Determine the [x, y] coordinate at the center of the cell enclosing the given text.  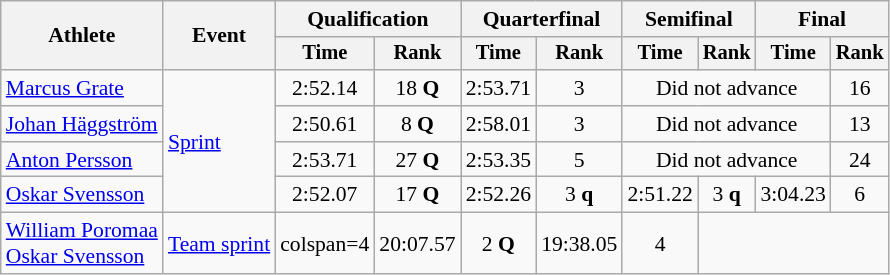
2:52.07 [324, 195]
2:58.01 [498, 124]
2:50.61 [324, 124]
13 [860, 124]
Final [822, 19]
Event [219, 36]
8 Q [417, 124]
24 [860, 160]
2:53.35 [498, 160]
2:51.22 [660, 195]
Anton Persson [82, 160]
16 [860, 88]
William PoromaaOskar Svensson [82, 244]
Athlete [82, 36]
Quarterfinal [542, 19]
27 Q [417, 160]
18 Q [417, 88]
2:52.14 [324, 88]
Marcus Grate [82, 88]
Team sprint [219, 244]
5 [579, 160]
colspan=4 [324, 244]
4 [660, 244]
19:38.05 [579, 244]
20:07.57 [417, 244]
Oskar Svensson [82, 195]
3:04.23 [792, 195]
2:52.26 [498, 195]
17 Q [417, 195]
Johan Häggström [82, 124]
6 [860, 195]
Semifinal [688, 19]
Qualification [368, 19]
Sprint [219, 141]
2 Q [498, 244]
